From the cell containing the given text, extract its center point as (X, Y) coordinate. 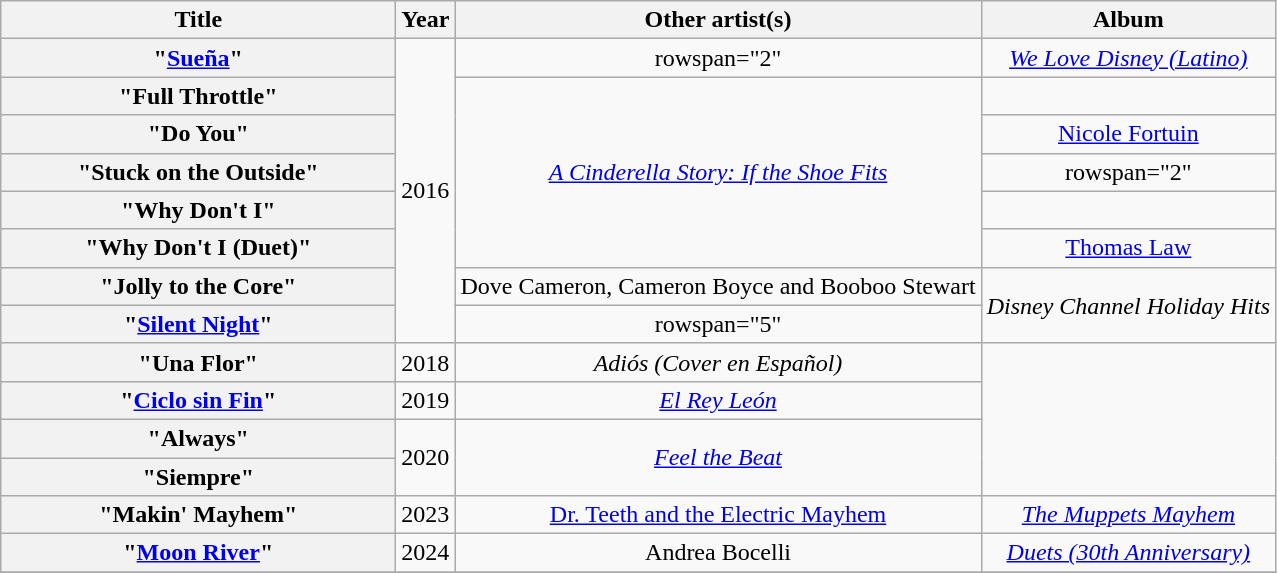
Nicole Fortuin (1128, 134)
Disney Channel Holiday Hits (1128, 305)
"Una Flor" (198, 362)
Feel the Beat (718, 457)
"Why Don't I (Duet)" (198, 248)
Year (426, 20)
Album (1128, 20)
Dove Cameron, Cameron Boyce and Booboo Stewart (718, 286)
"Sueña" (198, 58)
"Silent Night" (198, 324)
2020 (426, 457)
"Siempre" (198, 477)
"Stuck on the Outside" (198, 172)
El Rey León (718, 400)
Other artist(s) (718, 20)
"Do You" (198, 134)
Title (198, 20)
"Makin' Mayhem" (198, 515)
2018 (426, 362)
A Cinderella Story: If the Shoe Fits (718, 172)
rowspan="5" (718, 324)
"Jolly to the Core" (198, 286)
2024 (426, 553)
Duets (30th Anniversary) (1128, 553)
"Full Throttle" (198, 96)
"Ciclo sin Fin" (198, 400)
"Why Don't I" (198, 210)
"Always" (198, 438)
Dr. Teeth and the Electric Mayhem (718, 515)
2016 (426, 191)
Andrea Bocelli (718, 553)
The Muppets Mayhem (1128, 515)
Thomas Law (1128, 248)
Adiós (Cover en Español) (718, 362)
We Love Disney (Latino) (1128, 58)
2019 (426, 400)
"Moon River" (198, 553)
2023 (426, 515)
